Extract the [x, y] coordinate from the center of the cell holding the provided text.  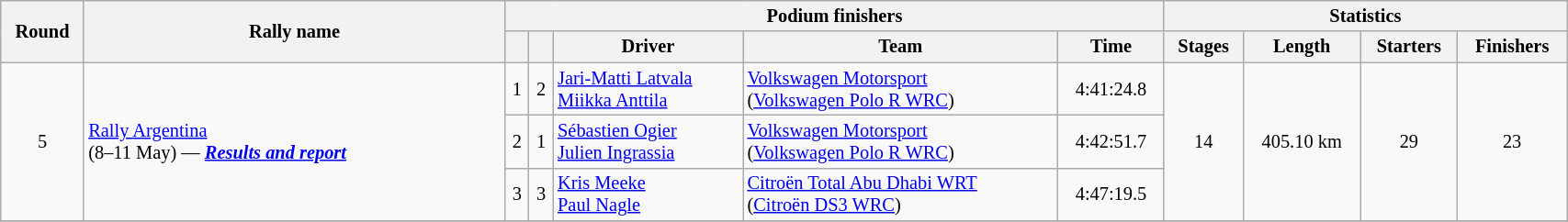
Starters [1409, 47]
Rally name [294, 31]
Stages [1203, 47]
14 [1203, 141]
Length [1302, 47]
Podium finishers [834, 16]
23 [1512, 141]
Jari-Matti Latvala Miikka Anttila [648, 89]
Team [900, 47]
29 [1409, 141]
Driver [648, 47]
Rally Argentina(8–11 May) — Results and report [294, 141]
Statistics [1365, 16]
4:42:51.7 [1111, 141]
4:47:19.5 [1111, 194]
Citroën Total Abu Dhabi WRT (Citroën DS3 WRC) [900, 194]
405.10 km [1302, 141]
Finishers [1512, 47]
4:41:24.8 [1111, 89]
Kris Meeke Paul Nagle [648, 194]
Sébastien Ogier Julien Ingrassia [648, 141]
Round [42, 31]
5 [42, 141]
Time [1111, 47]
